Output the (x, y) coordinate of the center of the cell containing the given text.  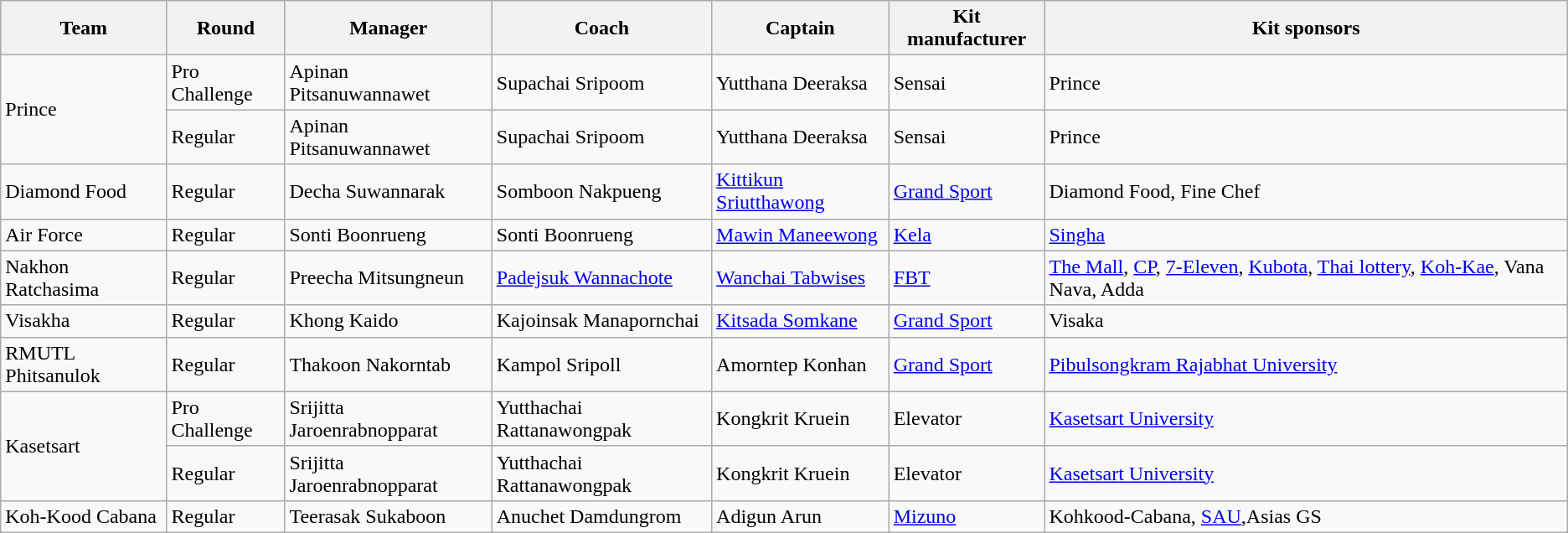
Kampol Sripoll (601, 364)
Coach (601, 28)
Decha Suwannarak (389, 191)
Preecha Mitsungneun (389, 278)
Kit manufacturer (967, 28)
Visakha (84, 321)
Singha (1306, 235)
The Mall, CP, 7-Eleven, Kubota, Thai lottery, Koh-Kae, Vana Nava, Adda (1306, 278)
Kitsada Somkane (801, 321)
Round (226, 28)
Kohkood-Cabana, SAU,Asias GS (1306, 516)
Diamond Food (84, 191)
Captain (801, 28)
Koh-Kood Cabana (84, 516)
Kajoinsak Manapornchai (601, 321)
Diamond Food, Fine Chef (1306, 191)
FBT (967, 278)
Wanchai Tabwises (801, 278)
Adigun Arun (801, 516)
Kittikun Sriutthawong (801, 191)
Padejsuk Wannachote (601, 278)
Nakhon Ratchasima (84, 278)
RMUTL Phitsanulok (84, 364)
Team (84, 28)
Amorntep Konhan (801, 364)
Air Force (84, 235)
Kasetsart (84, 446)
Visaka (1306, 321)
Manager (389, 28)
Anuchet Damdungrom (601, 516)
Kit sponsors (1306, 28)
Khong Kaido (389, 321)
Mizuno (967, 516)
Somboon Nakpueng (601, 191)
Thakoon Nakorntab (389, 364)
Teerasak Sukaboon (389, 516)
Kela (967, 235)
Pibulsongkram Rajabhat University (1306, 364)
Mawin Maneewong (801, 235)
